Identify which cell holds the provided text, then report its [x, y] central coordinate. 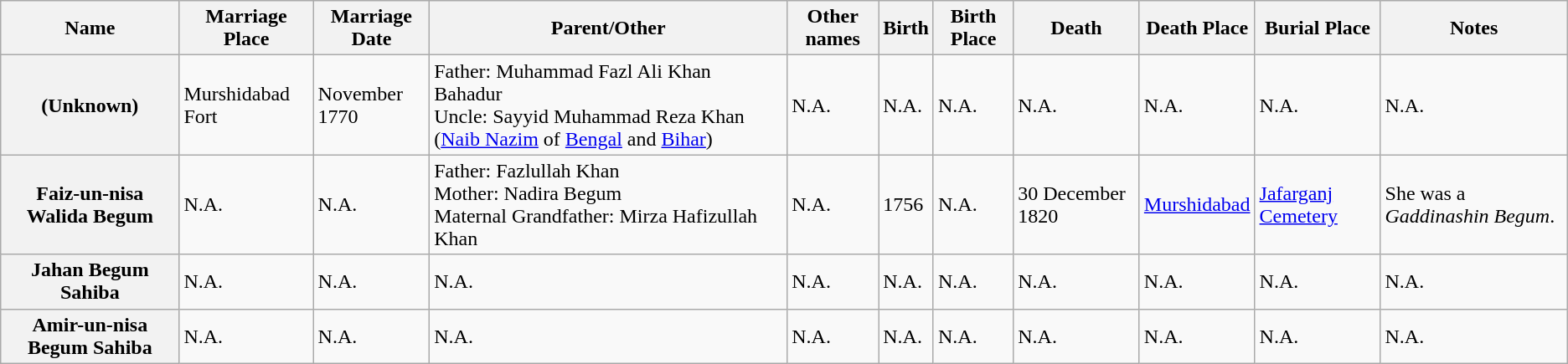
November 1770 [372, 105]
Jafarganj Cemetery [1318, 204]
Murshidabad [1197, 204]
Death Place [1197, 28]
30 December 1820 [1077, 204]
Murshidabad Fort [246, 105]
Name [90, 28]
Marriage Place [246, 28]
Faiz-un-nisa Walida Begum [90, 204]
Notes [1474, 28]
Jahan Begum Sahiba [90, 281]
Burial Place [1318, 28]
Parent/Other [608, 28]
Birth Place [973, 28]
Father: Muhammad Fazl Ali Khan BahadurUncle: Sayyid Muhammad Reza Khan (Naib Nazim of Bengal and Bihar) [608, 105]
She was a Gaddinashin Begum. [1474, 204]
Amir-un-nisa Begum Sahiba [90, 336]
Father: Fazlullah KhanMother: Nadira BegumMaternal Grandfather: Mirza Hafizullah Khan [608, 204]
Other names [833, 28]
Marriage Date [372, 28]
1756 [906, 204]
Death [1077, 28]
Birth [906, 28]
(Unknown) [90, 105]
